Identify which cell holds the provided text, then report its (X, Y) central coordinate. 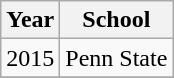
Penn State (116, 58)
School (116, 20)
2015 (30, 58)
Year (30, 20)
